For the text-containing cell, return its midpoint in [x, y] coordinate format. 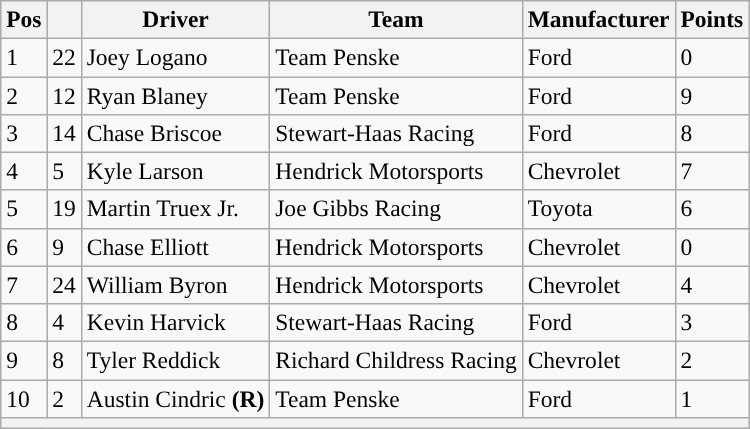
Pos [24, 19]
22 [64, 57]
10 [24, 398]
12 [64, 95]
24 [64, 285]
Team [396, 19]
Austin Cindric (R) [176, 398]
Kevin Harvick [176, 322]
Tyler Reddick [176, 360]
Ryan Blaney [176, 95]
Toyota [598, 209]
Martin Truex Jr. [176, 209]
Kyle Larson [176, 171]
Points [712, 19]
Chase Elliott [176, 247]
19 [64, 209]
Joey Logano [176, 57]
Manufacturer [598, 19]
Joe Gibbs Racing [396, 209]
Driver [176, 19]
Chase Briscoe [176, 133]
William Byron [176, 285]
14 [64, 133]
Richard Childress Racing [396, 360]
